Extract the [x, y] coordinate from the center of the cell holding the provided text.  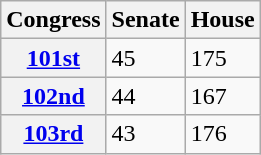
176 [222, 134]
103rd [54, 134]
102nd [54, 96]
Congress [54, 20]
175 [222, 58]
45 [146, 58]
167 [222, 96]
43 [146, 134]
Senate [146, 20]
House [222, 20]
101st [54, 58]
44 [146, 96]
